Output the (X, Y) coordinate of the center of the cell containing the given text.  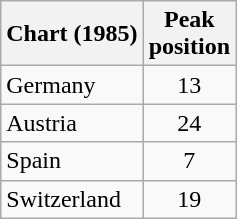
7 (189, 161)
Peakposition (189, 34)
Switzerland (72, 199)
Spain (72, 161)
Germany (72, 85)
Austria (72, 123)
Chart (1985) (72, 34)
19 (189, 199)
24 (189, 123)
13 (189, 85)
